Find where the given text appears and provide that cell's center as (x, y) coordinate. 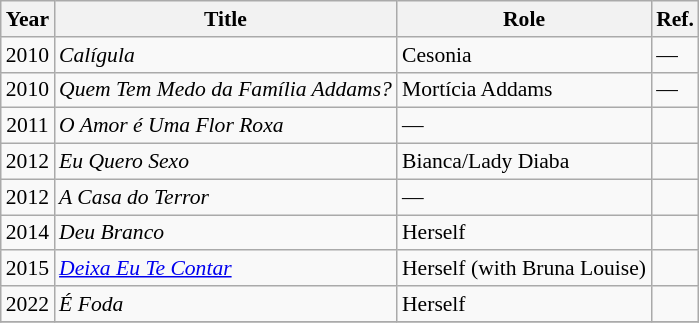
Eu Quero Sexo (226, 162)
Quem Tem Medo da Família Addams? (226, 90)
2014 (28, 233)
Ref. (675, 19)
A Casa do Terror (226, 197)
Mortícia Addams (524, 90)
O Amor é Uma Flor Roxa (226, 126)
2022 (28, 304)
Deu Branco (226, 233)
É Foda (226, 304)
Year (28, 19)
Title (226, 19)
2015 (28, 269)
Role (524, 19)
Bianca/Lady Diaba (524, 162)
Herself (with Bruna Louise) (524, 269)
2011 (28, 126)
Deixa Eu Te Contar (226, 269)
Calígula (226, 55)
Cesonia (524, 55)
